Return the (x, y) coordinate for the center point of the cell that contains the specified text.  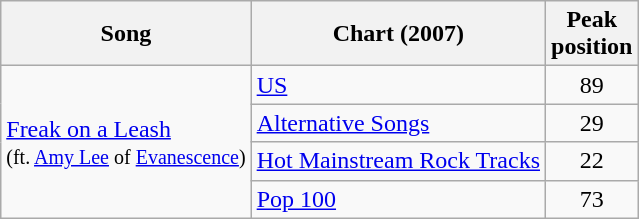
22 (592, 161)
Chart (2007) (398, 34)
89 (592, 85)
Peakposition (592, 34)
Freak on a Leash (ft. Amy Lee of Evanescence) (126, 142)
US (398, 85)
Hot Mainstream Rock Tracks (398, 161)
Alternative Songs (398, 123)
29 (592, 123)
73 (592, 199)
Pop 100 (398, 199)
Song (126, 34)
